Pinpoint the cell where the given text exists, returning its [X, Y] midpoint coordinate. 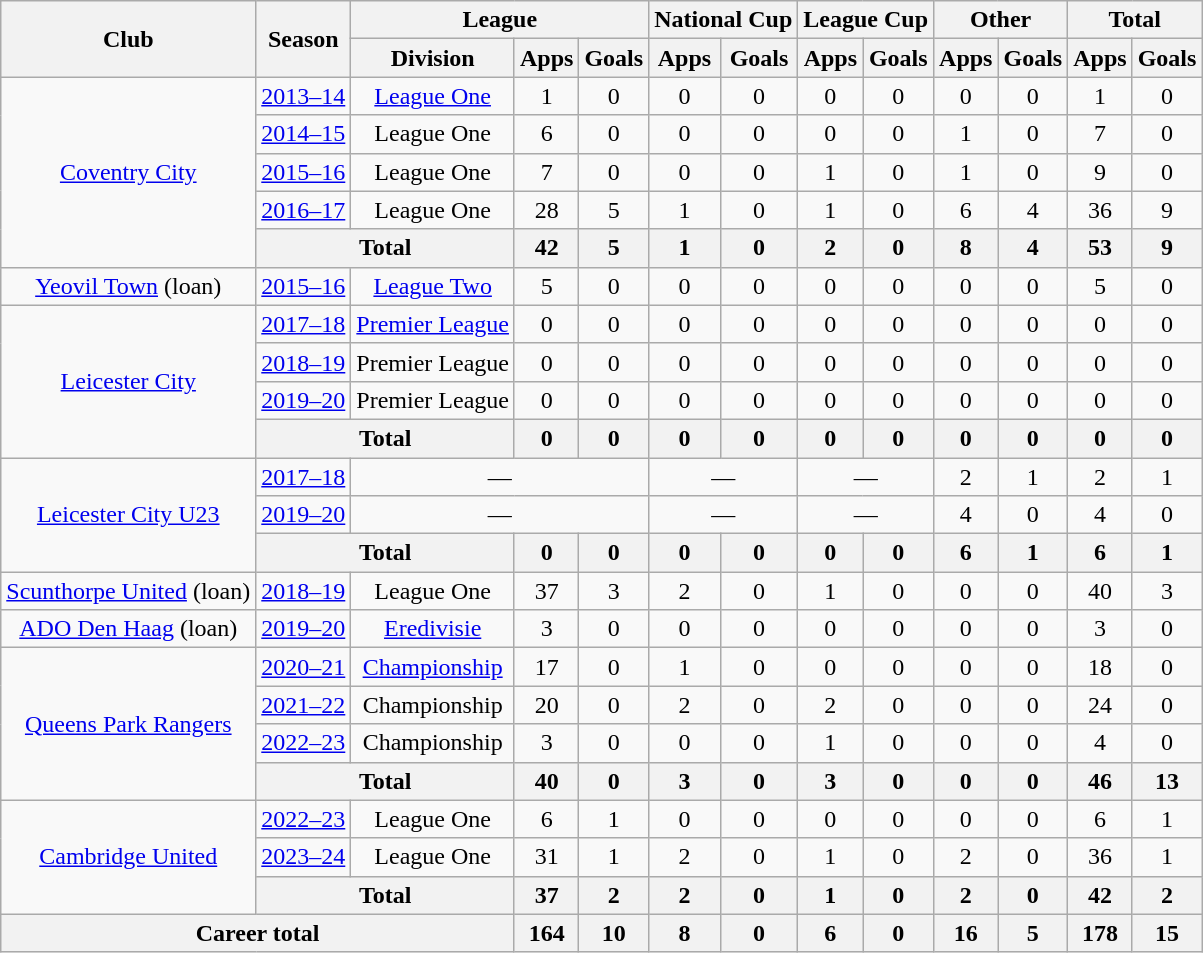
2014–15 [304, 134]
164 [546, 933]
178 [1100, 933]
Leicester City [128, 381]
10 [614, 933]
16 [966, 933]
Cambridge United [128, 857]
National Cup [724, 20]
Division [433, 58]
Leicester City U23 [128, 515]
24 [1100, 705]
2020–21 [304, 667]
31 [546, 857]
15 [1167, 933]
Yeovil Town (loan) [128, 286]
League Two [433, 286]
2023–24 [304, 857]
46 [1100, 781]
Other [1001, 20]
53 [1100, 248]
2013–14 [304, 96]
Eredivisie [433, 629]
Season [304, 39]
2016–17 [304, 210]
Coventry City [128, 172]
ADO Den Haag (loan) [128, 629]
20 [546, 705]
Scunthorpe United (loan) [128, 591]
18 [1100, 667]
Club [128, 39]
League [500, 20]
17 [546, 667]
Queens Park Rangers [128, 724]
League Cup [866, 20]
28 [546, 210]
Career total [258, 933]
13 [1167, 781]
2021–22 [304, 705]
